Return (x, y) of the center of cell containing provided text 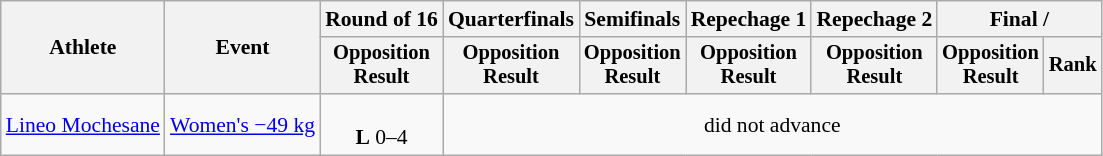
Final / (1019, 19)
Women's −49 kg (242, 124)
Lineo Mochesane (83, 124)
L 0–4 (382, 124)
Event (242, 48)
did not advance (772, 124)
Repechage 2 (874, 19)
Quarterfinals (511, 19)
Round of 16 (382, 19)
Athlete (83, 48)
Semifinals (632, 19)
Rank (1073, 66)
Repechage 1 (749, 19)
